Detect which cell encompasses the target text, then output its (x, y) center coordinate. 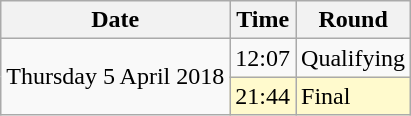
Qualifying (354, 58)
21:44 (263, 96)
Date (116, 20)
Thursday 5 April 2018 (116, 77)
Time (263, 20)
Final (354, 96)
Round (354, 20)
12:07 (263, 58)
